Determine the (x, y) coordinate at the center of the cell enclosing the given text.  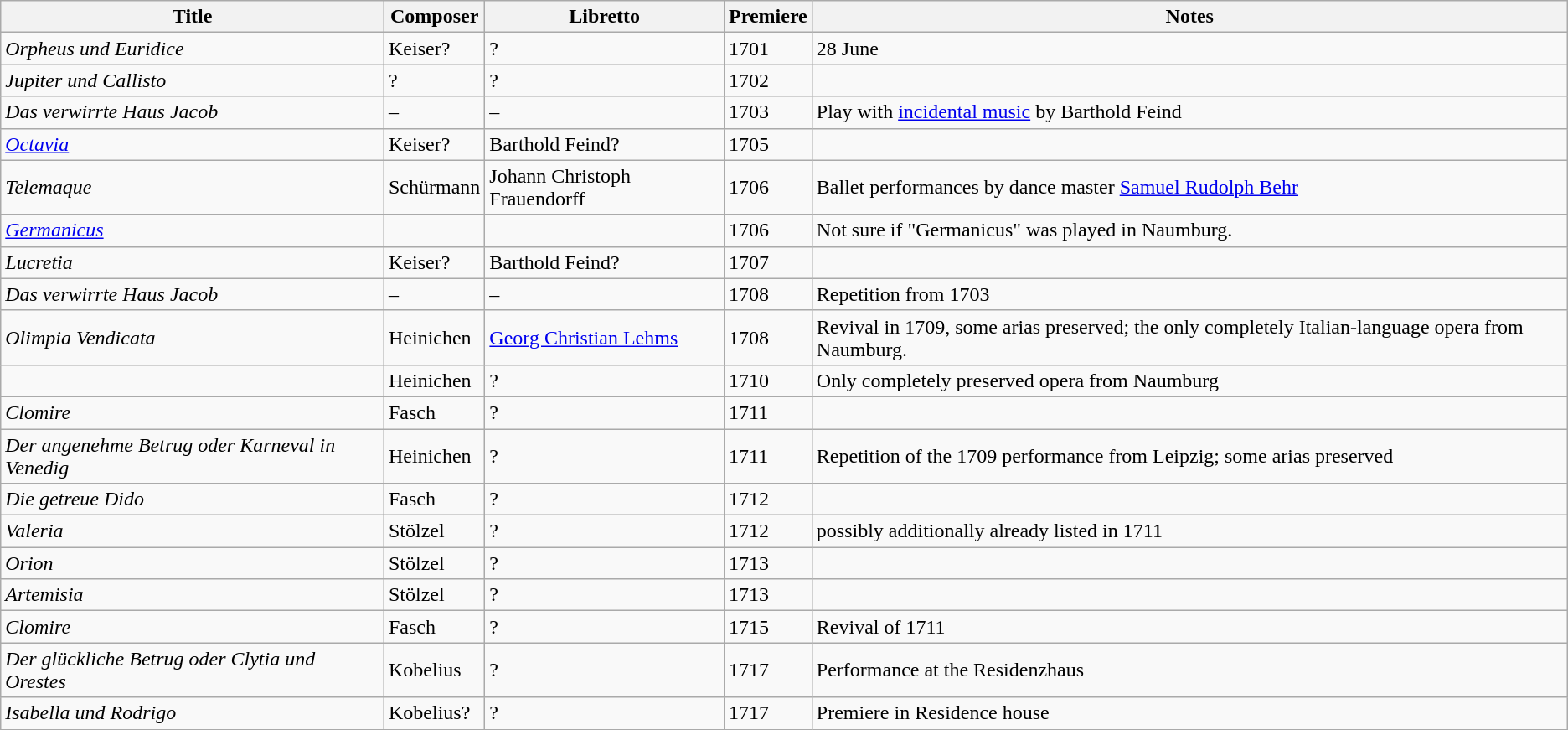
1703 (769, 112)
Repetition of the 1709 performance from Leipzig; some arias preserved (1189, 456)
Schürmann (434, 188)
Kobelius? (434, 713)
Orpheus und Euridice (193, 49)
Der angenehme Betrug oder Karneval in Venedig (193, 456)
possibly additionally already listed in 1711 (1189, 531)
Georg Christian Lehms (605, 337)
Isabella und Rodrigo (193, 713)
Telemaque (193, 188)
Der glückliche Betrug oder Clytia und Orestes (193, 670)
Performance at the Residenzhaus (1189, 670)
Olimpia Vendicata (193, 337)
Repetition from 1703 (1189, 294)
1715 (769, 627)
Jupiter und Callisto (193, 80)
Only completely preserved opera from Naumburg (1189, 381)
Premiere (769, 17)
Johann Christoph Frauendorff (605, 188)
1707 (769, 262)
Valeria (193, 531)
Title (193, 17)
1701 (769, 49)
Kobelius (434, 670)
Premiere in Residence house (1189, 713)
Lucretia (193, 262)
1702 (769, 80)
Octavia (193, 144)
Composer (434, 17)
Revival in 1709, some arias preserved; the only completely Italian-language opera from Naumburg. (1189, 337)
28 June (1189, 49)
Germanicus (193, 230)
Libretto (605, 17)
Not sure if "Germanicus" was played in Naumburg. (1189, 230)
Notes (1189, 17)
Ballet performances by dance master Samuel Rudolph Behr (1189, 188)
Play with incidental music by Barthold Feind (1189, 112)
Orion (193, 563)
Artemisia (193, 595)
Die getreue Dido (193, 500)
1710 (769, 381)
Revival of 1711 (1189, 627)
1705 (769, 144)
